Determine the [X, Y] coordinate at the center of the cell enclosing the given text.  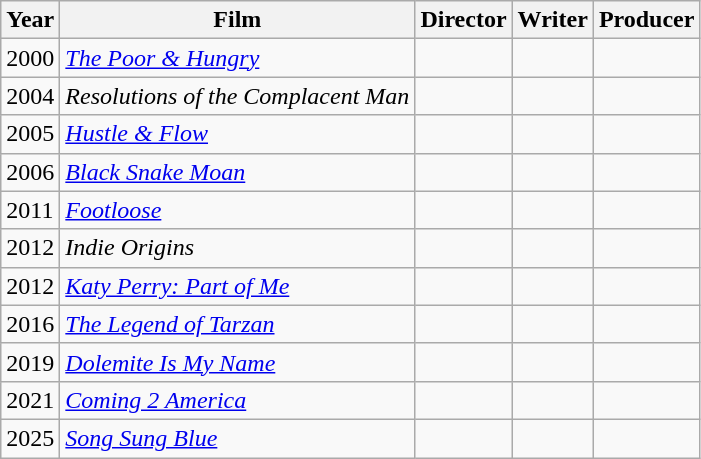
2000 [30, 58]
2021 [30, 400]
Film [238, 20]
2006 [30, 172]
Director [464, 20]
Dolemite Is My Name [238, 362]
2016 [30, 324]
Writer [552, 20]
Indie Origins [238, 248]
Hustle & Flow [238, 134]
Song Sung Blue [238, 438]
Resolutions of the Complacent Man [238, 96]
Producer [646, 20]
2005 [30, 134]
2019 [30, 362]
Black Snake Moan [238, 172]
2011 [30, 210]
2004 [30, 96]
The Poor & Hungry [238, 58]
The Legend of Tarzan [238, 324]
Year [30, 20]
Footloose [238, 210]
Coming 2 America [238, 400]
2025 [30, 438]
Katy Perry: Part of Me [238, 286]
